Pinpoint the cell where the given text exists, returning its [X, Y] midpoint coordinate. 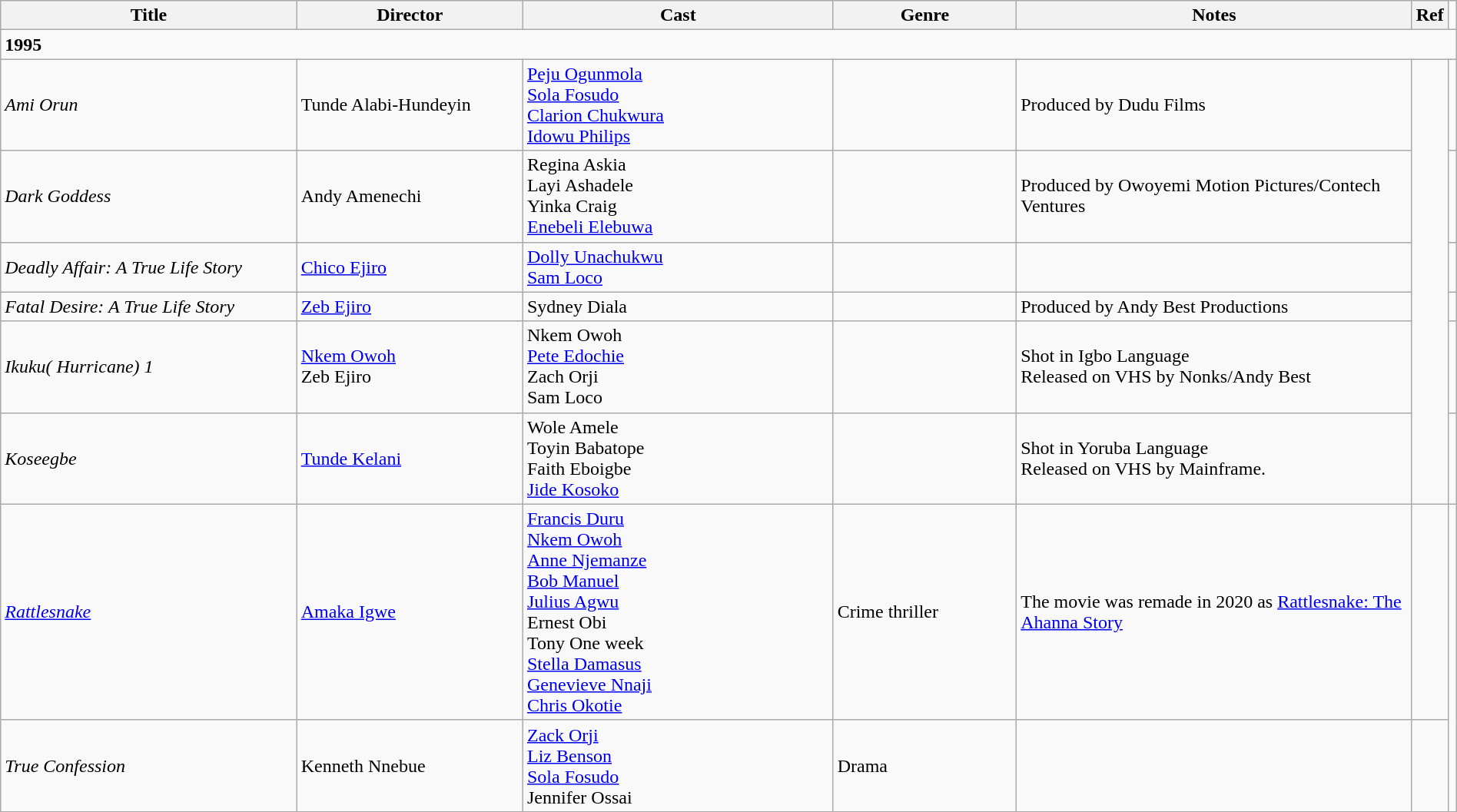
Crime thriller [925, 611]
Zeb Ejiro [410, 307]
Chico Ejiro [410, 267]
Regina AskiaLayi AshadeleYinka CraigEnebeli Elebuwa [678, 197]
Sydney Diala [678, 307]
Amaka Igwe [410, 611]
Andy Amenechi [410, 197]
Director [410, 15]
True Confession [149, 765]
1995 [728, 45]
Produced by Andy Best Productions [1214, 307]
Cast [678, 15]
The movie was remade in 2020 as Rattlesnake: The Ahanna Story [1214, 611]
Produced by Owoyemi Motion Pictures/Contech Ventures [1214, 197]
Dark Goddess [149, 197]
Ref [1429, 15]
Zack OrjiLiz BensonSola FosudoJennifer Ossai [678, 765]
Title [149, 15]
Koseegbe [149, 458]
Drama [925, 765]
Dolly UnachukwuSam Loco [678, 267]
Tunde Kelani [410, 458]
Genre [925, 15]
Notes [1214, 15]
Tunde Alabi-Hundeyin [410, 104]
Nkem OwohZeb Ejiro [410, 367]
Wole AmeleToyin BabatopeFaith EboigbeJide Kosoko [678, 458]
Ikuku( Hurricane) 1 [149, 367]
Deadly Affair: A True Life Story [149, 267]
Rattlesnake [149, 611]
Ami Orun [149, 104]
Nkem OwohPete EdochieZach OrjiSam Loco [678, 367]
Shot in Yoruba LanguageReleased on VHS by Mainframe. [1214, 458]
Peju OgunmolaSola FosudoClarion ChukwuraIdowu Philips [678, 104]
Francis DuruNkem OwohAnne NjemanzeBob ManuelJulius AgwuErnest ObiTony One weekStella DamasusGenevieve NnajiChris Okotie [678, 611]
Produced by Dudu Films [1214, 104]
Kenneth Nnebue [410, 765]
Fatal Desire: A True Life Story [149, 307]
Shot in Igbo LanguageReleased on VHS by Nonks/Andy Best [1214, 367]
